Determine the [X, Y] coordinate at the center of the cell enclosing the given text.  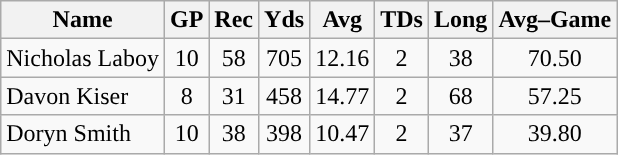
398 [284, 134]
37 [460, 134]
Name [83, 20]
58 [234, 58]
8 [186, 96]
12.16 [342, 58]
Doryn Smith [83, 134]
705 [284, 58]
70.50 [555, 58]
Yds [284, 20]
Avg [342, 20]
Rec [234, 20]
TDs [402, 20]
57.25 [555, 96]
Davon Kiser [83, 96]
14.77 [342, 96]
Long [460, 20]
31 [234, 96]
10.47 [342, 134]
GP [186, 20]
Avg–Game [555, 20]
Nicholas Laboy [83, 58]
39.80 [555, 134]
68 [460, 96]
458 [284, 96]
